From the cell containing the given text, extract its center point as [x, y] coordinate. 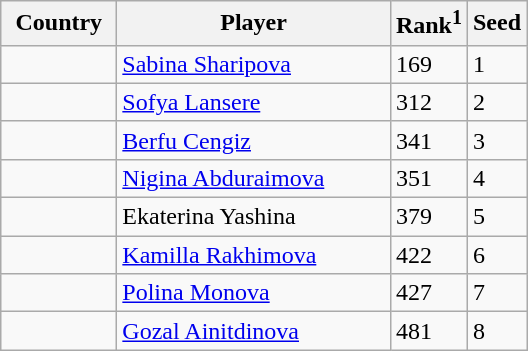
351 [428, 178]
312 [428, 102]
Seed [496, 24]
Country [59, 24]
Polina Monova [254, 293]
427 [428, 293]
341 [428, 140]
2 [496, 102]
5 [496, 217]
1 [496, 64]
379 [428, 217]
Player [254, 24]
Berfu Cengiz [254, 140]
7 [496, 293]
Sabina Sharipova [254, 64]
Ekaterina Yashina [254, 217]
169 [428, 64]
3 [496, 140]
422 [428, 255]
8 [496, 331]
481 [428, 331]
Sofya Lansere [254, 102]
Kamilla Rakhimova [254, 255]
Rank1 [428, 24]
Nigina Abduraimova [254, 178]
4 [496, 178]
Gozal Ainitdinova [254, 331]
6 [496, 255]
